Extract the [x, y] coordinate from the center of the cell holding the provided text.  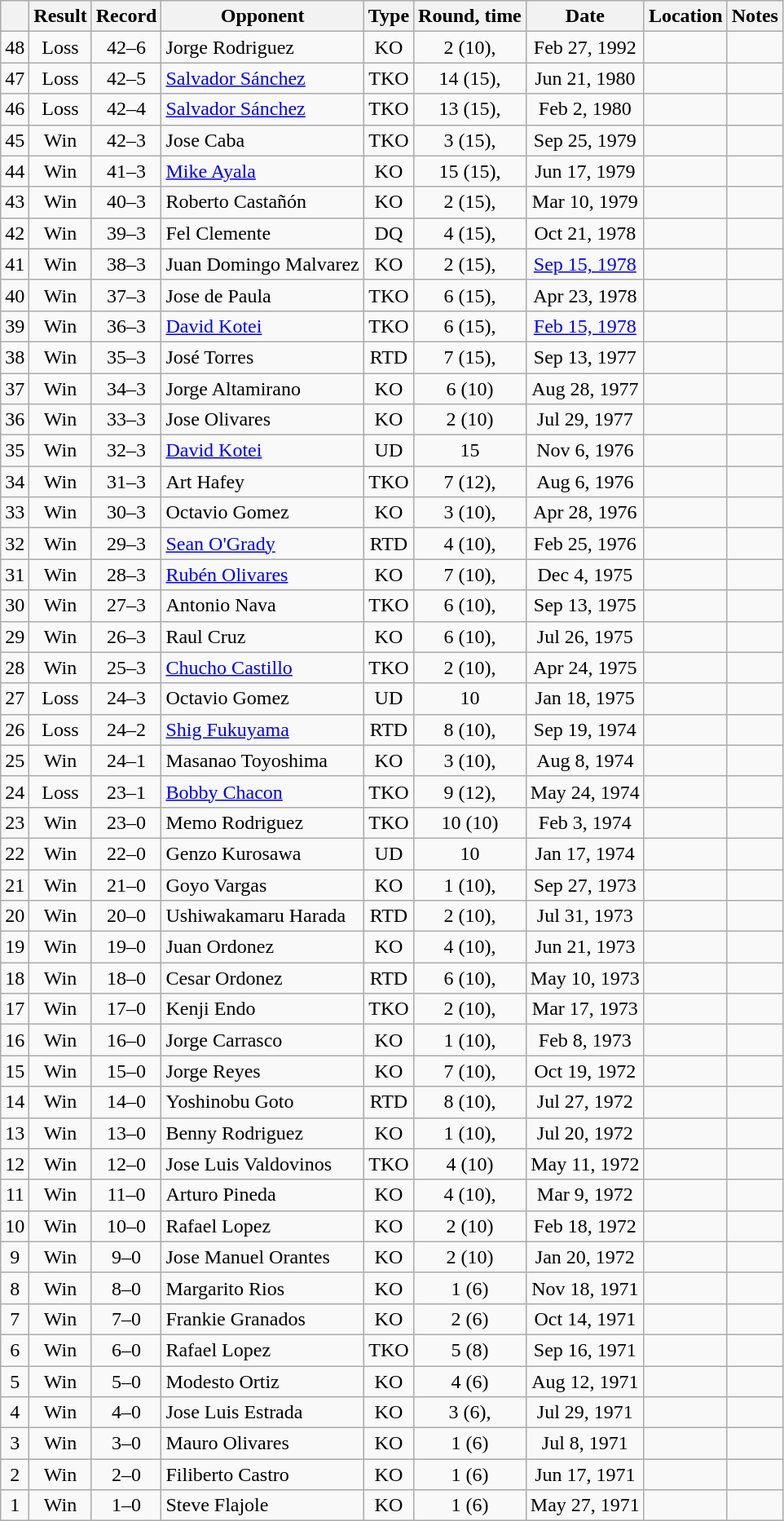
Apr 28, 1976 [585, 513]
Mar 17, 1973 [585, 1009]
Kenji Endo [262, 1009]
12 [15, 1164]
Jun 21, 1980 [585, 78]
47 [15, 78]
24 [15, 791]
Result [60, 16]
35–3 [126, 357]
Jul 8, 1971 [585, 1444]
Jose Caba [262, 140]
9–0 [126, 1257]
3 (15), [470, 140]
36–3 [126, 326]
26–3 [126, 637]
37 [15, 389]
1 [15, 1506]
Jose Olivares [262, 420]
32 [15, 544]
34 [15, 482]
21 [15, 884]
9 (12), [470, 791]
Sep 13, 1975 [585, 606]
Yoshinobu Goto [262, 1102]
Nov 18, 1971 [585, 1288]
Benny Rodriguez [262, 1133]
Art Hafey [262, 482]
Sean O'Grady [262, 544]
39–3 [126, 233]
25–3 [126, 668]
Sep 15, 1978 [585, 264]
4 [15, 1413]
Jan 18, 1975 [585, 699]
Roberto Castañón [262, 202]
13–0 [126, 1133]
Aug 12, 1971 [585, 1382]
22 [15, 853]
Jul 26, 1975 [585, 637]
4–0 [126, 1413]
Notes [755, 16]
22–0 [126, 853]
Juan Ordonez [262, 947]
Jan 17, 1974 [585, 853]
Chucho Castillo [262, 668]
Margarito Rios [262, 1288]
4 (10) [470, 1164]
5 (8) [470, 1350]
2 (6) [470, 1319]
Raul Cruz [262, 637]
Feb 15, 1978 [585, 326]
45 [15, 140]
Goyo Vargas [262, 884]
Frankie Granados [262, 1319]
30 [15, 606]
10 (10) [470, 822]
7–0 [126, 1319]
May 10, 1973 [585, 978]
Shig Fukuyama [262, 730]
Jul 29, 1971 [585, 1413]
14 (15), [470, 78]
41–3 [126, 171]
Jun 17, 1979 [585, 171]
Mauro Olivares [262, 1444]
44 [15, 171]
Aug 6, 1976 [585, 482]
19–0 [126, 947]
2–0 [126, 1475]
Date [585, 16]
33–3 [126, 420]
Jun 21, 1973 [585, 947]
Nov 6, 1976 [585, 451]
1–0 [126, 1506]
41 [15, 264]
15 (15), [470, 171]
Feb 25, 1976 [585, 544]
Jorge Altamirano [262, 389]
4 (15), [470, 233]
23–1 [126, 791]
Arturo Pineda [262, 1195]
38–3 [126, 264]
31–3 [126, 482]
14–0 [126, 1102]
20–0 [126, 916]
12–0 [126, 1164]
24–2 [126, 730]
Antonio Nava [262, 606]
Jorge Rodriguez [262, 47]
8–0 [126, 1288]
38 [15, 357]
Record [126, 16]
23 [15, 822]
Type [388, 16]
Oct 21, 1978 [585, 233]
7 (15), [470, 357]
Juan Domingo Malvarez [262, 264]
Genzo Kurosawa [262, 853]
31 [15, 575]
Bobby Chacon [262, 791]
Aug 28, 1977 [585, 389]
37–3 [126, 295]
6–0 [126, 1350]
23–0 [126, 822]
4 (6) [470, 1382]
Jul 20, 1972 [585, 1133]
5 [15, 1382]
13 [15, 1133]
Sep 13, 1977 [585, 357]
Sep 25, 1979 [585, 140]
24–3 [126, 699]
Jorge Carrasco [262, 1040]
Feb 18, 1972 [585, 1226]
42–3 [126, 140]
Oct 14, 1971 [585, 1319]
Ushiwakamaru Harada [262, 916]
42–5 [126, 78]
Memo Rodriguez [262, 822]
34–3 [126, 389]
Mar 10, 1979 [585, 202]
35 [15, 451]
17 [15, 1009]
Location [685, 16]
42–6 [126, 47]
Rubén Olivares [262, 575]
Jul 31, 1973 [585, 916]
46 [15, 109]
9 [15, 1257]
Modesto Ortiz [262, 1382]
Jul 27, 1972 [585, 1102]
Sep 27, 1973 [585, 884]
42 [15, 233]
Jan 20, 1972 [585, 1257]
32–3 [126, 451]
8 [15, 1288]
Feb 3, 1974 [585, 822]
Jose de Paula [262, 295]
Jose Luis Estrada [262, 1413]
DQ [388, 233]
Feb 27, 1992 [585, 47]
39 [15, 326]
19 [15, 947]
2 [15, 1475]
11 [15, 1195]
29 [15, 637]
13 (15), [470, 109]
21–0 [126, 884]
18 [15, 978]
20 [15, 916]
27 [15, 699]
3 (6), [470, 1413]
3–0 [126, 1444]
May 27, 1971 [585, 1506]
42–4 [126, 109]
Mar 9, 1972 [585, 1195]
17–0 [126, 1009]
3 [15, 1444]
6 (10) [470, 389]
40–3 [126, 202]
Dec 4, 1975 [585, 575]
José Torres [262, 357]
36 [15, 420]
7 [15, 1319]
May 11, 1972 [585, 1164]
16–0 [126, 1040]
28 [15, 668]
14 [15, 1102]
Jose Luis Valdovinos [262, 1164]
24–1 [126, 760]
18–0 [126, 978]
15–0 [126, 1071]
Cesar Ordonez [262, 978]
Feb 8, 1973 [585, 1040]
Steve Flajole [262, 1506]
Jose Manuel Orantes [262, 1257]
48 [15, 47]
Jul 29, 1977 [585, 420]
27–3 [126, 606]
Sep 16, 1971 [585, 1350]
Apr 24, 1975 [585, 668]
Round, time [470, 16]
Masanao Toyoshima [262, 760]
Sep 19, 1974 [585, 730]
Mike Ayala [262, 171]
33 [15, 513]
Jun 17, 1971 [585, 1475]
11–0 [126, 1195]
30–3 [126, 513]
Jorge Reyes [262, 1071]
Aug 8, 1974 [585, 760]
5–0 [126, 1382]
40 [15, 295]
29–3 [126, 544]
May 24, 1974 [585, 791]
7 (12), [470, 482]
25 [15, 760]
Apr 23, 1978 [585, 295]
10–0 [126, 1226]
28–3 [126, 575]
16 [15, 1040]
Opponent [262, 16]
43 [15, 202]
6 [15, 1350]
Oct 19, 1972 [585, 1071]
Filiberto Castro [262, 1475]
Fel Clemente [262, 233]
26 [15, 730]
Feb 2, 1980 [585, 109]
